Determine the (x, y) coordinate at the center of the cell enclosing the given text.  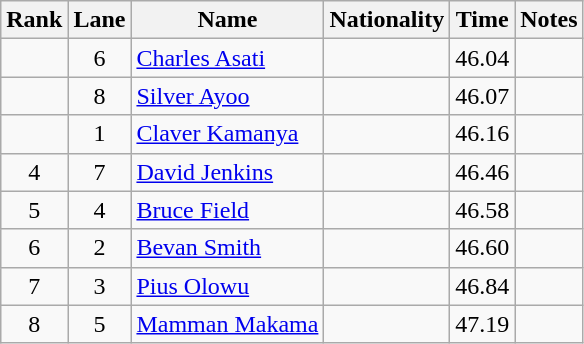
3 (100, 286)
David Jenkins (228, 172)
Lane (100, 20)
47.19 (482, 324)
46.16 (482, 134)
Claver Kamanya (228, 134)
Time (482, 20)
Notes (549, 20)
1 (100, 134)
Bevan Smith (228, 248)
46.58 (482, 210)
46.84 (482, 286)
Name (228, 20)
46.07 (482, 96)
46.04 (482, 58)
Pius Olowu (228, 286)
46.46 (482, 172)
Bruce Field (228, 210)
Rank (34, 20)
2 (100, 248)
Silver Ayoo (228, 96)
Nationality (387, 20)
Mamman Makama (228, 324)
46.60 (482, 248)
Charles Asati (228, 58)
